Detect which cell encompasses the target text, then output its [x, y] center coordinate. 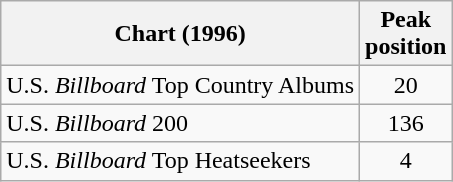
20 [406, 85]
Peakposition [406, 34]
U.S. Billboard Top Country Albums [180, 85]
U.S. Billboard 200 [180, 123]
Chart (1996) [180, 34]
4 [406, 161]
136 [406, 123]
U.S. Billboard Top Heatseekers [180, 161]
